Detect which cell encompasses the target text, then output its [X, Y] center coordinate. 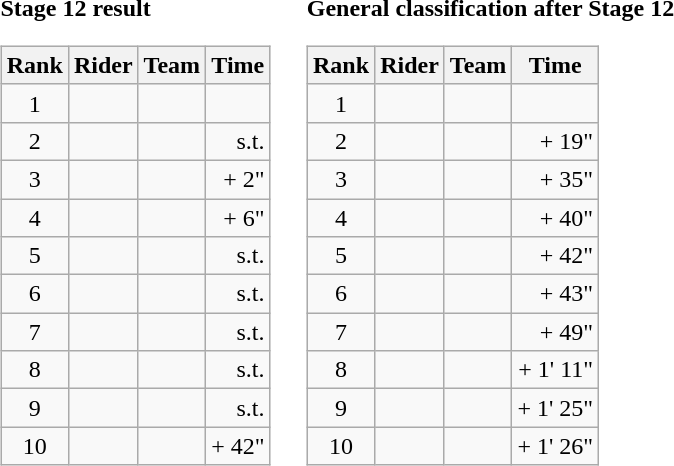
+ 35" [556, 179]
+ 40" [556, 217]
+ 1' 25" [556, 408]
+ 1' 11" [556, 370]
+ 49" [556, 332]
+ 19" [556, 141]
+ 6" [238, 217]
+ 1' 26" [556, 446]
+ 2" [238, 179]
+ 43" [556, 294]
